Extract the (x, y) coordinate from the center of the cell holding the provided text.  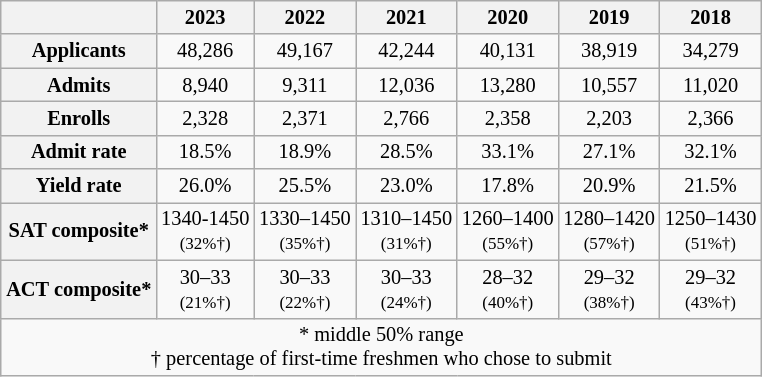
2,358 (508, 119)
Admit rate (78, 152)
29–32(43%†) (710, 289)
21.5% (710, 186)
23.0% (406, 186)
1340-1450(32%†) (205, 232)
18.5% (205, 152)
1330⁠–1450(35%†) (304, 232)
2022 (304, 18)
9,311 (304, 85)
2020 (508, 18)
33.1% (508, 152)
25.5% (304, 186)
40,131 (508, 51)
30–33(22%†) (304, 289)
28.5% (406, 152)
2,371 (304, 119)
2,766 (406, 119)
2,328 (205, 119)
2,366 (710, 119)
Applicants (78, 51)
20.9% (608, 186)
27.1% (608, 152)
12,036 (406, 85)
11,020 (710, 85)
2021 (406, 18)
2,203 (608, 119)
13,280 (508, 85)
8,940 (205, 85)
1280⁠–1420(57%†) (608, 232)
2018 (710, 18)
34,279 (710, 51)
1250⁠–1430(51%†) (710, 232)
1260⁠–1400(55%†) (508, 232)
30–33(21%†) (205, 289)
ACT composite* (78, 289)
49,167 (304, 51)
* middle 50% range † percentage of first-time freshmen who chose to submit (381, 347)
Admits (78, 85)
10,557 (608, 85)
29–32(38%†) (608, 289)
28–32(40%†) (508, 289)
30–33(24%†) (406, 289)
2023 (205, 18)
17.8% (508, 186)
Yield rate (78, 186)
Enrolls (78, 119)
38,919 (608, 51)
18.9% (304, 152)
26.0% (205, 186)
48,286 (205, 51)
1310⁠–1450(31%†) (406, 232)
42,244 (406, 51)
32.1% (710, 152)
2019 (608, 18)
SAT composite* (78, 232)
